Return the [x, y] coordinate for the center point of the cell that contains the specified text.  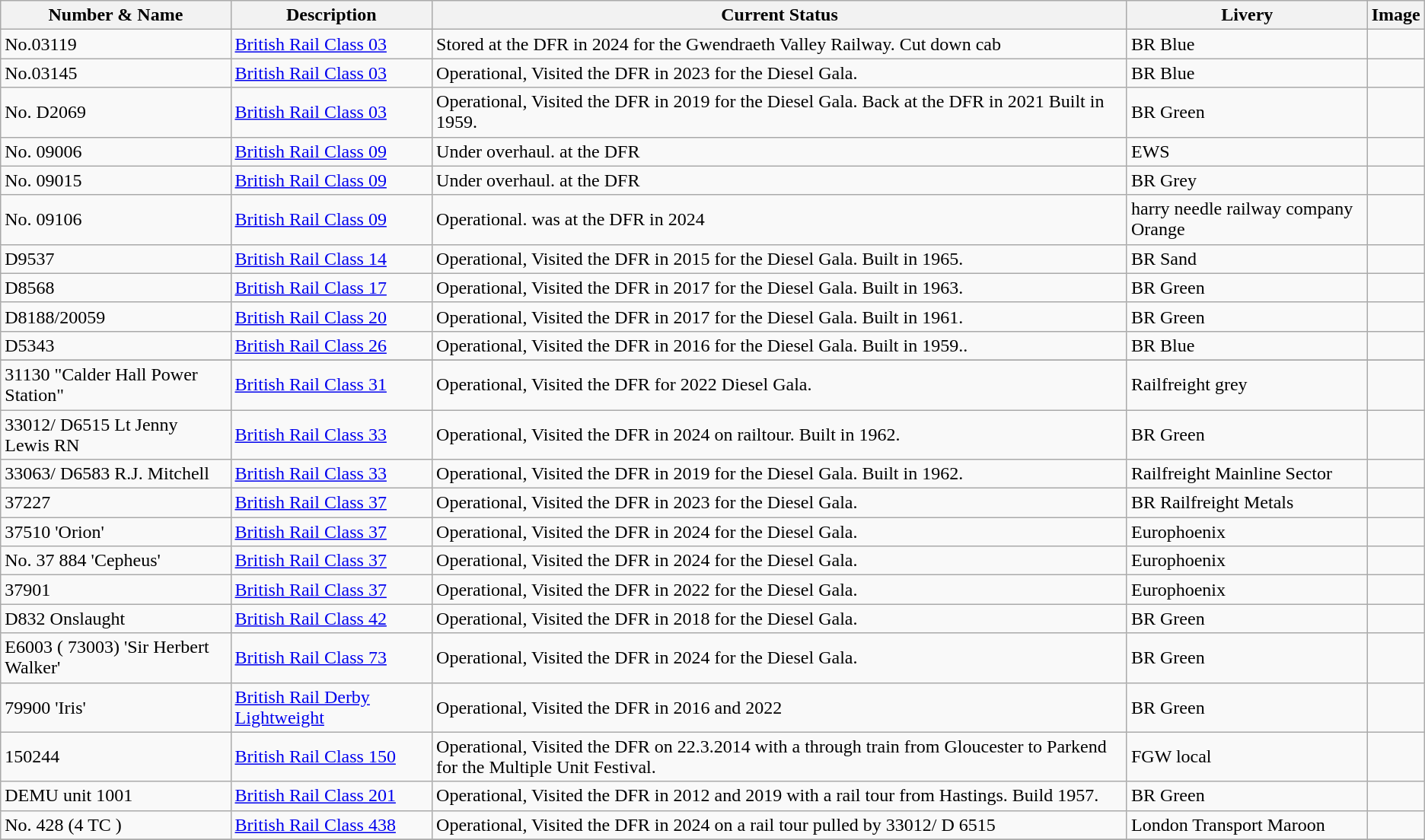
BR Sand [1247, 259]
BR Grey [1247, 180]
Operational, Visited the DFR in 2016 and 2022 [779, 708]
British Rail Derby Lightweight [332, 708]
No.03145 [116, 73]
British Rail Class 438 [332, 825]
No. D2069 [116, 113]
British Rail Class 31 [332, 385]
No. 09106 [116, 219]
D8568 [116, 288]
Operational, Visited the DFR in 2015 for the Diesel Gala. Built in 1965. [779, 259]
FGW local [1247, 756]
Operational, Visited the DFR in 2019 for the Diesel Gala. Built in 1962. [779, 474]
Operational, Visited the DFR in 2016 for the Diesel Gala. Built in 1959.. [779, 345]
Operational, Visited the DFR in 2017 for the Diesel Gala. Built in 1963. [779, 288]
British Rail Class 201 [332, 796]
British Rail Class 42 [332, 619]
Railfreight Mainline Sector [1247, 474]
37901 [116, 590]
EWS [1247, 151]
D832 Onslaught [116, 619]
Operational, Visited the DFR for 2022 Diesel Gala. [779, 385]
37510 'Orion' [116, 532]
British Rail Class 73 [332, 657]
E6003 ( 73003) 'Sir Herbert Walker' [116, 657]
Operational, Visited the DFR in 2019 for the Diesel Gala. Back at the DFR in 2021 Built in 1959. [779, 113]
150244 [116, 756]
British Rail Class 20 [332, 317]
Operational, Visited the DFR in 2017 for the Diesel Gala. Built in 1961. [779, 317]
Image [1396, 15]
British Rail Class 14 [332, 259]
D8188/20059 [116, 317]
Railfreight grey [1247, 385]
Operational, Visited the DFR in 2012 and 2019 with a rail tour from Hastings. Build 1957. [779, 796]
Stored at the DFR in 2024 for the Gwendraeth Valley Railway. Cut down cab [779, 44]
British Rail Class 17 [332, 288]
British Rail Class 150 [332, 756]
Operational, Visited the DFR in 2018 for the Diesel Gala. [779, 619]
No. 37 884 'Cepheus' [116, 561]
Operational. was at the DFR in 2024 [779, 219]
Operational, Visited the DFR in 2024 on a rail tour pulled by 33012/ D 6515 [779, 825]
Number & Name [116, 15]
Operational, Visited the DFR on 22.3.2014 with a through train from Gloucester to Parkend for the Multiple Unit Festival. [779, 756]
Livery [1247, 15]
No. 09006 [116, 151]
Current Status [779, 15]
31130 "Calder Hall Power Station" [116, 385]
79900 'Iris' [116, 708]
33012/ D6515 Lt Jenny Lewis RN [116, 434]
BR Railfreight Metals [1247, 503]
37227 [116, 503]
London Transport Maroon [1247, 825]
Description [332, 15]
D9537 [116, 259]
harry needle railway company Orange [1247, 219]
British Rail Class 26 [332, 345]
Operational, Visited the DFR in 2022 for the Diesel Gala. [779, 590]
No. 09015 [116, 180]
Operational, Visited the DFR in 2024 on railtour. Built in 1962. [779, 434]
No.03119 [116, 44]
DEMU unit 1001 [116, 796]
D5343 [116, 345]
No. 428 (4 TC ) [116, 825]
33063/ D6583 R.J. Mitchell [116, 474]
